Determine the [X, Y] coordinate at the center of the cell enclosing the given text.  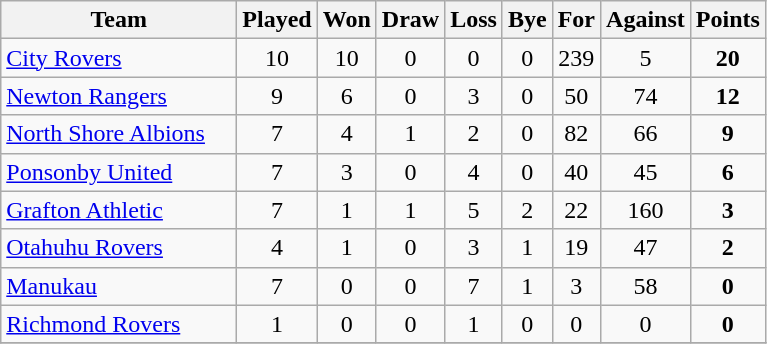
239 [576, 58]
Team [119, 20]
Richmond Rovers [119, 324]
82 [576, 134]
Points [728, 20]
Won [346, 20]
50 [576, 96]
Ponsonby United [119, 172]
Grafton Athletic [119, 210]
Against [646, 20]
Draw [410, 20]
74 [646, 96]
Bye [527, 20]
20 [728, 58]
Newton Rangers [119, 96]
66 [646, 134]
For [576, 20]
40 [576, 172]
City Rovers [119, 58]
160 [646, 210]
Manukau [119, 286]
Otahuhu Rovers [119, 248]
58 [646, 286]
Loss [474, 20]
22 [576, 210]
45 [646, 172]
North Shore Albions [119, 134]
47 [646, 248]
12 [728, 96]
Played [277, 20]
19 [576, 248]
